Locate the cell with the specified text and output its [x, y] center coordinate. 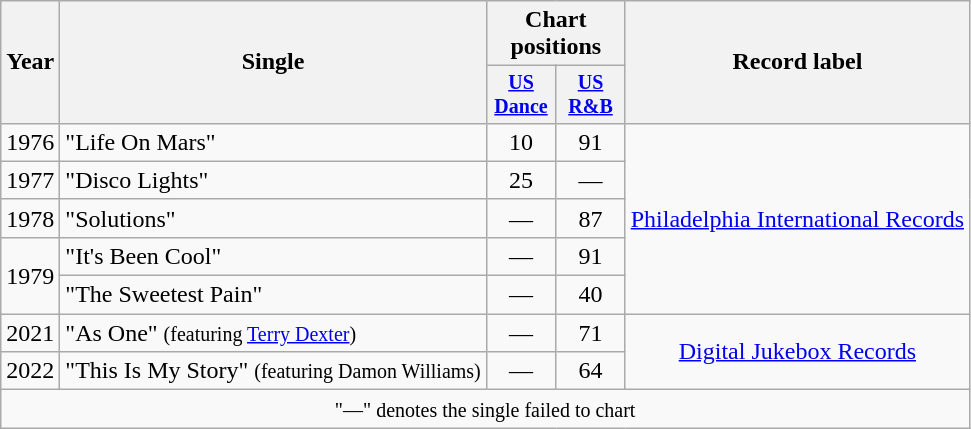
25 [520, 180]
US R&B [590, 94]
Chart positions [556, 34]
"It's Been Cool" [273, 256]
"—" denotes the single failed to chart [486, 409]
"The Sweetest Pain" [273, 295]
US Dance [520, 94]
"Solutions" [273, 218]
Year [30, 62]
10 [520, 142]
40 [590, 295]
"Disco Lights" [273, 180]
2022 [30, 371]
87 [590, 218]
1978 [30, 218]
1979 [30, 275]
Digital Jukebox Records [797, 352]
71 [590, 333]
2021 [30, 333]
Philadelphia International Records [797, 218]
64 [590, 371]
Single [273, 62]
"Life On Mars" [273, 142]
1977 [30, 180]
1976 [30, 142]
"As One" (featuring Terry Dexter) [273, 333]
Record label [797, 62]
"This Is My Story" (featuring Damon Williams) [273, 371]
